Extract the [X, Y] coordinate from the center of the cell holding the provided text.  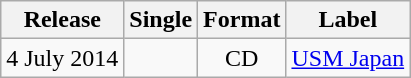
CD [242, 58]
4 July 2014 [62, 58]
Single [161, 20]
USM Japan [348, 58]
Release [62, 20]
Label [348, 20]
Format [242, 20]
